Search for the cell housing the specified text and yield its (X, Y) center coordinate. 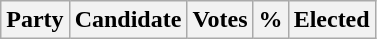
Candidate (128, 20)
Elected (332, 20)
% (270, 20)
Party (35, 20)
Votes (220, 20)
